For the text-containing cell, return its midpoint in [x, y] coordinate format. 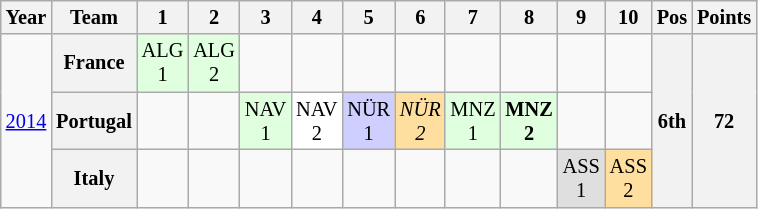
10 [628, 17]
ASS2 [628, 178]
MNZ2 [528, 121]
3 [266, 17]
ALG1 [163, 63]
1 [163, 17]
France [94, 63]
Team [94, 17]
ALG2 [214, 63]
7 [472, 17]
ASS1 [582, 178]
NÜR1 [368, 121]
Portugal [94, 121]
Italy [94, 178]
2 [214, 17]
Year [26, 17]
5 [368, 17]
6th [672, 120]
MNZ1 [472, 121]
NAV2 [316, 121]
9 [582, 17]
4 [316, 17]
8 [528, 17]
Points [724, 17]
NAV1 [266, 121]
Pos [672, 17]
72 [724, 120]
2014 [26, 120]
NÜR2 [420, 121]
6 [420, 17]
